Return the [X, Y] coordinate for the center point of the cell that contains the specified text.  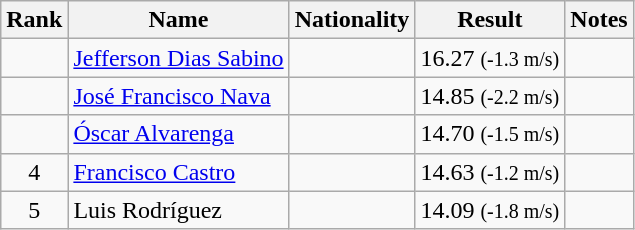
Name [178, 20]
14.09 (-1.8 m/s) [490, 210]
Nationality [352, 20]
Result [490, 20]
14.70 (-1.5 m/s) [490, 134]
14.63 (-1.2 m/s) [490, 172]
Óscar Alvarenga [178, 134]
16.27 (-1.3 m/s) [490, 58]
Francisco Castro [178, 172]
Rank [34, 20]
Notes [599, 20]
Luis Rodríguez [178, 210]
4 [34, 172]
14.85 (-2.2 m/s) [490, 96]
Jefferson Dias Sabino [178, 58]
5 [34, 210]
José Francisco Nava [178, 96]
